Determine the (X, Y) coordinate at the center of the cell enclosing the given text.  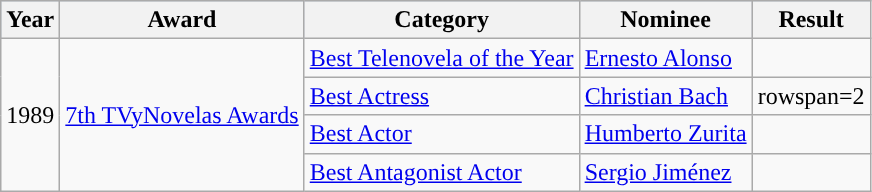
Result (811, 20)
Year (30, 20)
Category (442, 20)
Award (182, 20)
Nominee (666, 20)
Ernesto Alonso (666, 58)
rowspan=2 (811, 96)
Best Actor (442, 134)
Christian Bach (666, 96)
7th TVyNovelas Awards (182, 115)
Best Antagonist Actor (442, 172)
Best Telenovela of the Year (442, 58)
1989 (30, 115)
Sergio Jiménez (666, 172)
Best Actress (442, 96)
Humberto Zurita (666, 134)
